Find where the given text appears and provide that cell's center as [X, Y] coordinate. 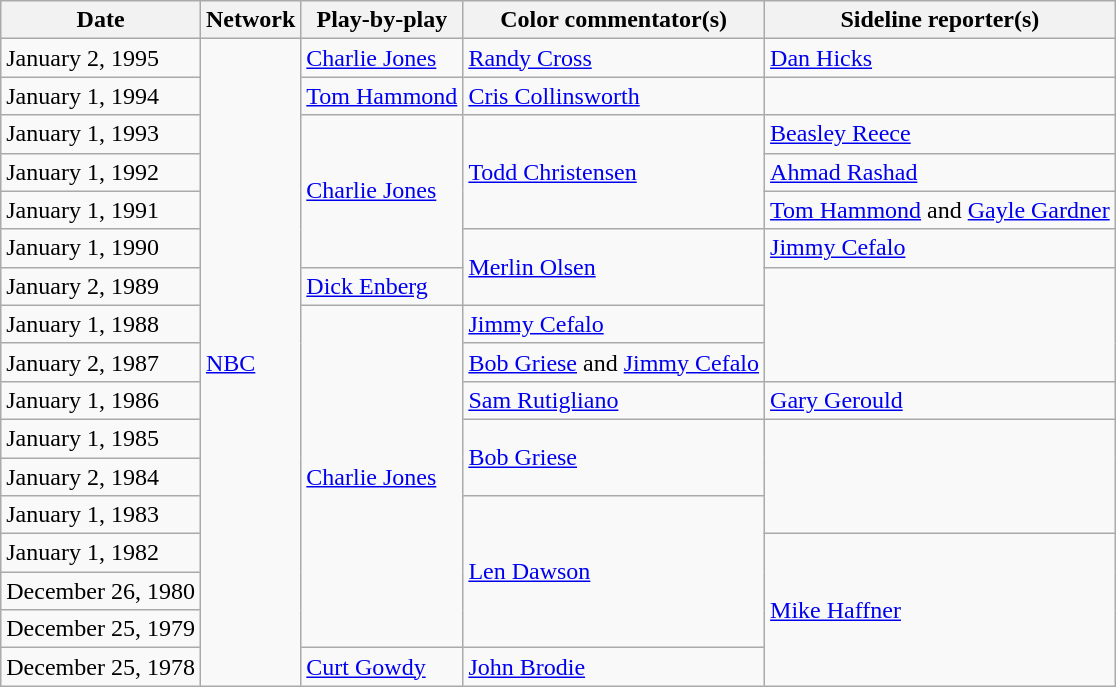
Sideline reporter(s) [940, 20]
December 25, 1979 [101, 629]
Todd Christensen [614, 172]
January 1, 1983 [101, 515]
January 1, 1988 [101, 324]
Color commentator(s) [614, 20]
Merlin Olsen [614, 267]
Play-by-play [382, 20]
Dick Enberg [382, 286]
January 2, 1995 [101, 58]
January 1, 1985 [101, 438]
January 1, 1992 [101, 172]
Network [250, 20]
Cris Collinsworth [614, 96]
Randy Cross [614, 58]
January 1, 1990 [101, 248]
Dan Hicks [940, 58]
Tom Hammond and Gayle Gardner [940, 210]
January 1, 1994 [101, 96]
Ahmad Rashad [940, 172]
January 1, 1986 [101, 400]
Curt Gowdy [382, 667]
Len Dawson [614, 572]
Beasley Reece [940, 134]
January 1, 1991 [101, 210]
Tom Hammond [382, 96]
Gary Gerould [940, 400]
John Brodie [614, 667]
December 25, 1978 [101, 667]
January 2, 1984 [101, 477]
NBC [250, 362]
January 1, 1993 [101, 134]
December 26, 1980 [101, 591]
January 2, 1989 [101, 286]
Date [101, 20]
Bob Griese and Jimmy Cefalo [614, 362]
Bob Griese [614, 457]
Sam Rutigliano [614, 400]
January 2, 1987 [101, 362]
Mike Haffner [940, 610]
January 1, 1982 [101, 553]
